Extract the [X, Y] coordinate from the center of the cell holding the provided text.  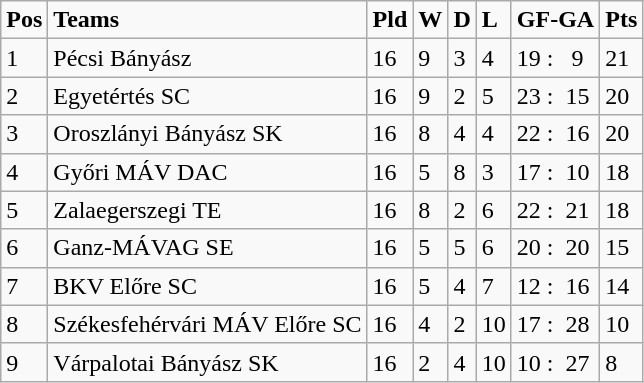
15 [622, 248]
Székesfehérvári MÁV Előre SC [208, 324]
Egyetértés SC [208, 96]
Zalaegerszegi TE [208, 210]
21 [622, 58]
L [494, 20]
10 : 27 [555, 362]
17 : 10 [555, 172]
D [462, 20]
Pld [390, 20]
Győri MÁV DAC [208, 172]
Ganz-MÁVAG SE [208, 248]
19 : 9 [555, 58]
1 [24, 58]
Pos [24, 20]
22 : 16 [555, 134]
Oroszlányi Bányász SK [208, 134]
12 : 16 [555, 286]
GF-GA [555, 20]
17 : 28 [555, 324]
Teams [208, 20]
23 : 15 [555, 96]
BKV Előre SC [208, 286]
14 [622, 286]
20 : 20 [555, 248]
Várpalotai Bányász SK [208, 362]
22 : 21 [555, 210]
Pts [622, 20]
Pécsi Bányász [208, 58]
W [430, 20]
